Extract the [X, Y] coordinate from the center of the cell holding the provided text.  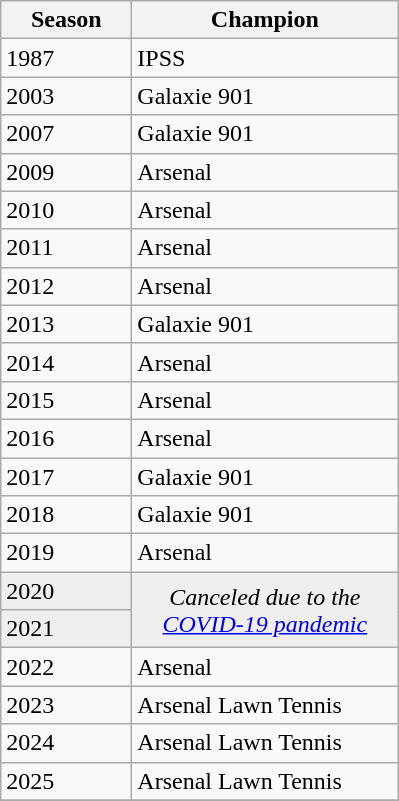
2015 [66, 400]
2023 [66, 705]
2009 [66, 172]
2010 [66, 210]
2007 [66, 134]
2016 [66, 438]
Season [66, 20]
2012 [66, 286]
1987 [66, 58]
2025 [66, 781]
2021 [66, 629]
2020 [66, 591]
2017 [66, 477]
2014 [66, 362]
Champion [265, 20]
2022 [66, 667]
IPSS [265, 58]
2019 [66, 553]
2018 [66, 515]
2013 [66, 324]
Canceled due to the COVID-19 pandemic [265, 610]
2011 [66, 248]
2024 [66, 743]
2003 [66, 96]
